Locate the cell with the specified text and output its (X, Y) center coordinate. 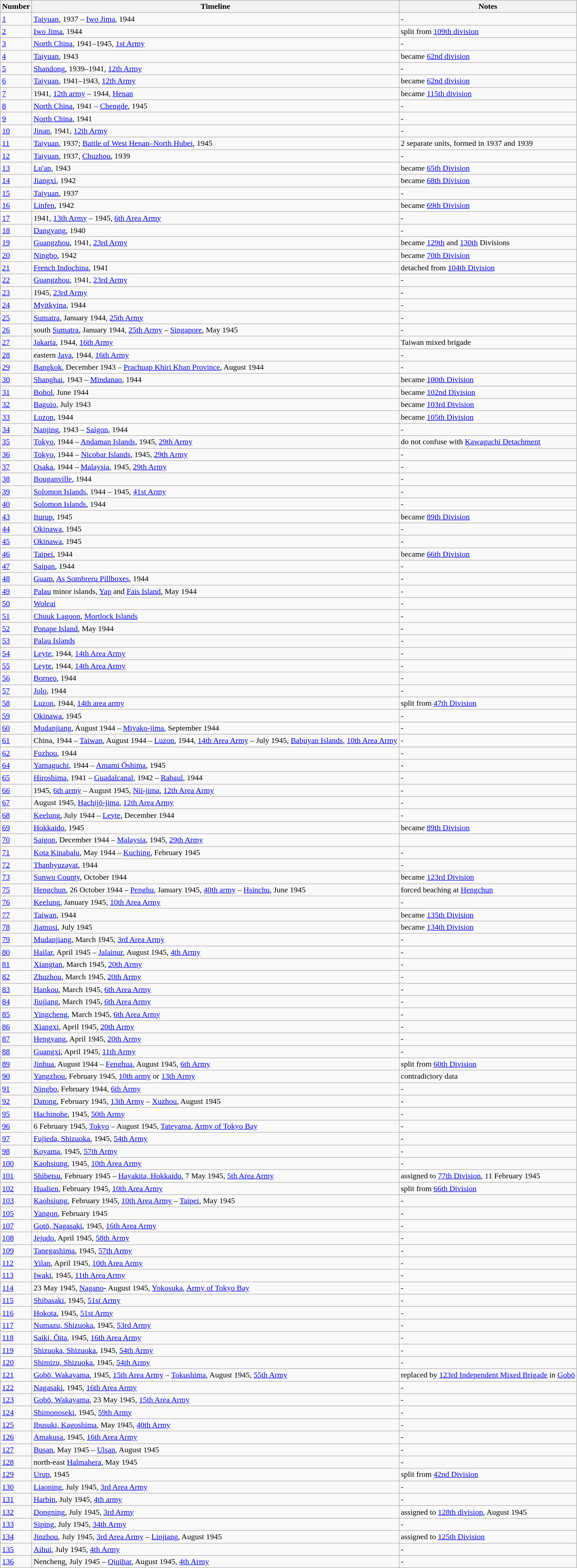
Baguio, July 1943 (215, 405)
122 (16, 1388)
Taiyuan, 1937 – Iwo Jima, 1944 (215, 19)
126 (16, 1437)
Shibasaki, 1945, 51st Army (215, 1300)
49 (16, 591)
11 (16, 143)
18 (16, 230)
71 (16, 852)
116 (16, 1313)
86 (16, 1027)
133 (16, 1524)
53 (16, 641)
Mudanjiang, March 1945, 3rd Area Army (215, 939)
135 (16, 1549)
118 (16, 1338)
128 (16, 1462)
21 (16, 268)
36 (16, 454)
16 (16, 206)
Kaohsiung, February 1945, 10th Area Army – Taipei, May 1945 (215, 1201)
129 (16, 1475)
detached from 104th Division (488, 268)
Luzon, 1944 (215, 417)
1945, 6th army – August 1945, Nii-jima, 12th Area Army (215, 790)
45 (16, 541)
became 115th division (488, 93)
51 (16, 616)
Tanegashima, 1945, 57th Army (215, 1251)
72 (16, 865)
Yangzhou, February 1945, 10th army or 13th Army (215, 1076)
Tokyo, 1944 – Nicobar Islands, 1945, 29th Army (215, 454)
Shimizu, Shizuoka, 1945, 54th Army (215, 1363)
Notes (488, 7)
split from 60th Division (488, 1064)
Sumatra, January 1944, 25th Army (215, 317)
Myitkyina, 1944 (215, 305)
assigned to 77th Division, 11 February 1945 (488, 1176)
109 (16, 1251)
56 (16, 678)
15 (16, 193)
Ningbo, 1942 (215, 255)
Shanghai, 1943 – Mindanao, 1944 (215, 380)
became 70th Division (488, 255)
39 (16, 492)
Jakarta, 1944, 16th Army (215, 342)
19 (16, 243)
Taiyuan, 1943 (215, 56)
65 (16, 778)
134 (16, 1537)
1941, 12th army – 1944, Henan (215, 93)
114 (16, 1288)
forced beaching at Hengchun (488, 890)
became 105th Division (488, 417)
84 (16, 1002)
5 (16, 69)
136 (16, 1562)
124 (16, 1412)
69 (16, 828)
Taiwan, 1944 (215, 915)
eastern Java, 1944, 16th Army (215, 355)
Gobō, Wakayama, 1945, 15th Area Army – Tokushima, August 1945, 55th Army (215, 1375)
Taiyuan, 1937, Chuzhou, 1939 (215, 156)
96 (16, 1126)
Kaohsiung, 1945, 10th Area Army (215, 1164)
Guangxi, April 1945, 11th Army (215, 1052)
Jiujiang, March 1945, 6th Area Army (215, 1002)
Liaoning, July 1945, 3rd Area Army (215, 1487)
Sunwu County, October 1944 (215, 877)
Hokkaido, 1945 (215, 828)
77 (16, 915)
became 65th Division (488, 168)
do not confuse with Kawaguchi Detachment (488, 442)
August 1945, Hachijō-jima, 12th Area Army (215, 803)
6 February 1945, Tokyo – August 1945, Tateyama, Army of Tokyo Bay (215, 1126)
south Sumatra, January 1944, 25th Army – Singapore, May 1945 (215, 330)
Yilan, April 1945, 10th Area Army (215, 1263)
80 (16, 952)
Urup, 1945 (215, 1475)
130 (16, 1487)
76 (16, 902)
Zhuzhou, March 1945, 20th Army (215, 977)
33 (16, 417)
73 (16, 877)
North China, 1941 – Chengde, 1945 (215, 106)
Linfen, 1942 (215, 206)
Xiangtan, March 1945, 20th Army (215, 965)
became 129th and 130th Divisions (488, 243)
North China, 1941–1945, 1st Army (215, 44)
Fujieda, Shizuoka, 1945, 54th Army (215, 1138)
10 (16, 131)
Shandong, 1939–1941, 12th Army (215, 69)
Kota Kinabalu, May 1944 – Kuching, February 1945 (215, 852)
Osaka, 1944 – Malaysia, 1945, 29th Army (215, 467)
123 (16, 1400)
North China, 1941 (215, 118)
Saigon, December 1944 – Malaysia, 1945, 29th Army (215, 840)
Bohol, June 1944 (215, 392)
became 68th Division (488, 181)
Guam, As Sombreru Pillboxes, 1944 (215, 579)
Saipan, 1944 (215, 566)
became 66th Division (488, 554)
25 (16, 317)
79 (16, 939)
assigned to 128th division, August 1945 (488, 1512)
112 (16, 1263)
31 (16, 392)
62 (16, 753)
22 (16, 280)
60 (16, 728)
Ibusuki, Kagoshima, May 1945, 40th Army (215, 1425)
Chuuk Lagoon, Mortlock Islands (215, 616)
Nagasaki, 1945, 16th Area Army (215, 1388)
became 103rd Division (488, 405)
split from 42nd Division (488, 1475)
67 (16, 803)
Palau Islands (215, 641)
Borneo, 1944 (215, 678)
52 (16, 629)
66 (16, 790)
Mudanjiang, August 1944 – Miyako-jima, September 1944 (215, 728)
2 separate units, formed in 1937 and 1939 (488, 143)
70 (16, 840)
Hengyang, April 1945, 20th Army (215, 1039)
Timeline (215, 7)
Yamaguchi, 1944 – Amami Ōshima, 1945 (215, 766)
Aihui, July 1945, 4th Army (215, 1549)
became 100th Division (488, 380)
Nanjing, 1943 – Saigon, 1944 (215, 430)
119 (16, 1350)
Datong, February 1945, 13th Army – Xuzhou, August 1945 (215, 1101)
103 (16, 1201)
29 (16, 367)
127 (16, 1450)
Taiyuan, 1941–1943, 12th Army (215, 81)
became 135th Division (488, 915)
Luzon, 1944, 14th area army (215, 703)
Gotō, Nagasaki, 1945, 16th Area Army (215, 1226)
split from 109th division (488, 31)
replaced by 123rd Independent Mixed Brigade in Gobō (488, 1375)
89 (16, 1064)
Fuzhou, 1944 (215, 753)
105 (16, 1213)
50 (16, 604)
120 (16, 1363)
37 (16, 467)
2 (16, 31)
4 (16, 56)
61 (16, 740)
Hailar, April 1945 – Jalainur, August 1945, 4th Army (215, 952)
Yingcheng, March 1945, 6th Area Army (215, 1014)
3 (16, 44)
Jejudo, April 1945, 58th Army (215, 1238)
87 (16, 1039)
Iwaki, 1945, 11th Area Army (215, 1275)
Yangon, February 1945 (215, 1213)
Numazu, Shizuoka, 1945, 53rd Army (215, 1325)
27 (16, 342)
85 (16, 1014)
81 (16, 965)
north-east Halmahera, May 1945 (215, 1462)
became 69th Division (488, 206)
Jiamusi, July 1945 (215, 927)
assigned to 125th Division (488, 1537)
Jinzhou, July 1945, 3rd Area Army – Linjiang, August 1945 (215, 1537)
Nencheng, July 1945 – Qiqihar, August 1945, 4th Army (215, 1562)
1 (16, 19)
107 (16, 1226)
Taipei, 1944 (215, 554)
113 (16, 1275)
12 (16, 156)
Solomon Islands, 1944 – 1945, 41st Army (215, 492)
13 (16, 168)
101 (16, 1176)
Shibetsu, February 1945 – Hayakita, Hokkaido, 7 May 1945, 5th Area Army (215, 1176)
7 (16, 93)
44 (16, 529)
Dangyang, 1940 (215, 230)
90 (16, 1076)
Hokota, 1945, 51st Army (215, 1313)
97 (16, 1138)
Taiyuan, 1937; Battle of West Henan–North Hubei, 1945 (215, 143)
Ponape Island, May 1944 (215, 629)
57 (16, 691)
23 (16, 293)
26 (16, 330)
24 (16, 305)
Harbin, July 1945, 4th army (215, 1499)
98 (16, 1151)
Shizuoka, Shizuoka, 1945, 54th Army (215, 1350)
68 (16, 815)
9 (16, 118)
82 (16, 977)
1945, 23rd Army (215, 293)
Siping, July 1945, 34th Army (215, 1524)
Palau minor islands, Yap and Fais Island, May 1944 (215, 591)
Gobō, Wakayama, 23 May 1945, 15th Area Army (215, 1400)
Keelung, July 1944 – Leyte, December 1944 (215, 815)
Woleai (215, 604)
split from 66th Division (488, 1189)
125 (16, 1425)
Hankou, March 1945, 6th Area Army (215, 989)
48 (16, 579)
Jinan, 1941, 12th Army (215, 131)
75 (16, 890)
Saiki, Ōita, 1945, 16th Area Army (215, 1338)
117 (16, 1325)
55 (16, 666)
Xiangxi, April 1945, 20th Army (215, 1027)
Hualien, February 1945, 10th Area Army (215, 1189)
38 (16, 479)
split from 47th Division (488, 703)
14 (16, 181)
Jiangxi, 1942 (215, 181)
88 (16, 1052)
Dongning, July 1945, 3rd Army (215, 1512)
131 (16, 1499)
8 (16, 106)
28 (16, 355)
78 (16, 927)
40 (16, 504)
Solomon Islands, 1944 (215, 504)
Iturup, 1945 (215, 516)
Ningbo, February 1944, 6th Army (215, 1089)
Hachinohe, 1945, 50th Army (215, 1114)
132 (16, 1512)
became 102nd Division (488, 392)
Jinhua, August 1944 – Fenghua, August 1945, 6th Army (215, 1064)
Lu'an, 1943 (215, 168)
Koyama, 1945, 57th Army (215, 1151)
China, 1944 – Taiwan, August 1944 – Luzon, 1944, 14th Area Army – July 1945, Babuyan Islands, 10th Area Army (215, 740)
92 (16, 1101)
91 (16, 1089)
54 (16, 653)
108 (16, 1238)
1941, 13th Army – 1945, 6th Area Army (215, 218)
Taiyuan, 1937 (215, 193)
95 (16, 1114)
100 (16, 1164)
115 (16, 1300)
Tokyo, 1944 – Andaman Islands, 1945, 29th Army (215, 442)
17 (16, 218)
Hengchun, 26 October 1944 – Penghu, January 1945, 40th army – Hsinchu, June 1945 (215, 890)
121 (16, 1375)
46 (16, 554)
Busan, May 1945 – Ulsan, August 1945 (215, 1450)
23 May 1945, Nagano- August 1945, Yokosuka, Army of Tokyo Bay (215, 1288)
34 (16, 430)
83 (16, 989)
Taiwan mixed brigade (488, 342)
6 (16, 81)
Number (16, 7)
Bangkok, December 1943 – Prachuap Khiri Khan Province, August 1944 (215, 367)
became 123rd Division (488, 877)
contradictory data (488, 1076)
Amakusa, 1945, 16th Area Army (215, 1437)
30 (16, 380)
47 (16, 566)
59 (16, 716)
Hiroshima, 1941 – Guadalcanal, 1942 – Rabaul, 1944 (215, 778)
102 (16, 1189)
Bouganville, 1944 (215, 479)
Keelung, January 1945, 10th Area Army (215, 902)
Shimonoseki, 1945, 59th Army (215, 1412)
35 (16, 442)
Thanbyuzayat, 1944 (215, 865)
20 (16, 255)
43 (16, 516)
Iwo Jima, 1944 (215, 31)
58 (16, 703)
became 134th Division (488, 927)
French Indochina, 1941 (215, 268)
Jolo, 1944 (215, 691)
32 (16, 405)
64 (16, 766)
